Locate the cell with the specified text and output its (x, y) center coordinate. 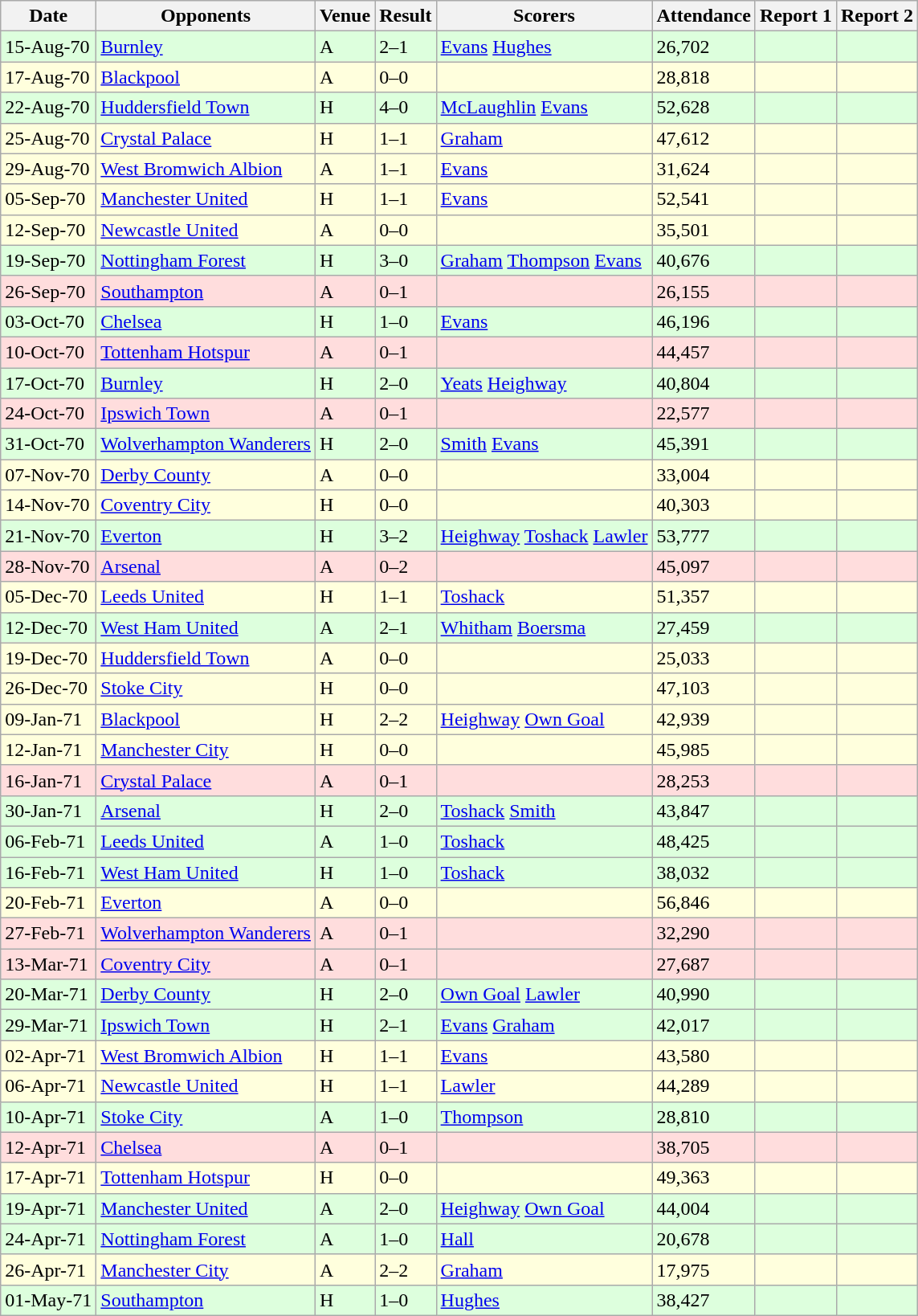
24-Apr-71 (48, 1239)
05-Dec-70 (48, 597)
32,290 (704, 934)
43,580 (704, 1056)
10-Apr-71 (48, 1117)
28,810 (704, 1117)
16-Feb-71 (48, 872)
3–2 (406, 536)
27,687 (704, 964)
Thompson (545, 1117)
47,103 (704, 689)
19-Dec-70 (48, 658)
44,004 (704, 1208)
Evans Graham (545, 1025)
51,357 (704, 597)
13-Mar-71 (48, 964)
Hughes (545, 1300)
01-May-71 (48, 1300)
40,303 (704, 505)
38,032 (704, 872)
31-Oct-70 (48, 444)
30-Jan-71 (48, 811)
27,459 (704, 627)
Report 2 (877, 16)
14-Nov-70 (48, 505)
26,155 (704, 291)
28,818 (704, 77)
28-Nov-70 (48, 566)
17-Aug-70 (48, 77)
Evans Hughes (545, 47)
09-Jan-71 (48, 719)
46,196 (704, 321)
3–0 (406, 260)
28,253 (704, 780)
49,363 (704, 1178)
52,541 (704, 199)
29-Aug-70 (48, 169)
Whitham Boersma (545, 627)
Hall (545, 1239)
Venue (345, 16)
12-Dec-70 (48, 627)
40,990 (704, 995)
38,427 (704, 1300)
10-Oct-70 (48, 352)
Scorers (545, 16)
07-Nov-70 (48, 475)
40,676 (704, 260)
Lawler (545, 1086)
03-Oct-70 (48, 321)
47,612 (704, 138)
45,097 (704, 566)
21-Nov-70 (48, 536)
06-Feb-71 (48, 841)
25,033 (704, 658)
16-Jan-71 (48, 780)
26-Apr-71 (48, 1269)
56,846 (704, 903)
44,289 (704, 1086)
20-Mar-71 (48, 995)
29-Mar-71 (48, 1025)
05-Sep-70 (48, 199)
45,391 (704, 444)
19-Apr-71 (48, 1208)
19-Sep-70 (48, 260)
26,702 (704, 47)
Date (48, 16)
15-Aug-70 (48, 47)
27-Feb-71 (48, 934)
22-Aug-70 (48, 108)
Smith Evans (545, 444)
53,777 (704, 536)
44,457 (704, 352)
Attendance (704, 16)
42,939 (704, 719)
Toshack Smith (545, 811)
Report 1 (795, 16)
McLaughlin Evans (545, 108)
Own Goal Lawler (545, 995)
12-Sep-70 (48, 230)
17-Apr-71 (48, 1178)
20,678 (704, 1239)
12-Jan-71 (48, 750)
45,985 (704, 750)
17-Oct-70 (48, 383)
Result (406, 16)
42,017 (704, 1025)
Graham Thompson Evans (545, 260)
43,847 (704, 811)
48,425 (704, 841)
26-Sep-70 (48, 291)
26-Dec-70 (48, 689)
38,705 (704, 1147)
4–0 (406, 108)
52,628 (704, 108)
02-Apr-71 (48, 1056)
12-Apr-71 (48, 1147)
24-Oct-70 (48, 414)
33,004 (704, 475)
Heighway Toshack Lawler (545, 536)
25-Aug-70 (48, 138)
31,624 (704, 169)
Opponents (206, 16)
17,975 (704, 1269)
Yeats Heighway (545, 383)
40,804 (704, 383)
06-Apr-71 (48, 1086)
0–2 (406, 566)
20-Feb-71 (48, 903)
35,501 (704, 230)
22,577 (704, 414)
